For the text-containing cell, return its midpoint in (x, y) coordinate format. 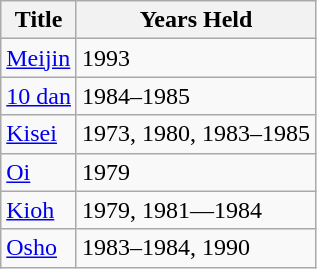
1984–1985 (196, 96)
1979, 1981—1984 (196, 210)
10 dan (39, 96)
Oi (39, 172)
1979 (196, 172)
Title (39, 20)
Meijin (39, 58)
Kisei (39, 134)
Years Held (196, 20)
1983–1984, 1990 (196, 248)
1993 (196, 58)
1973, 1980, 1983–1985 (196, 134)
Osho (39, 248)
Kioh (39, 210)
